Extract the [X, Y] coordinate from the center of the cell holding the provided text.  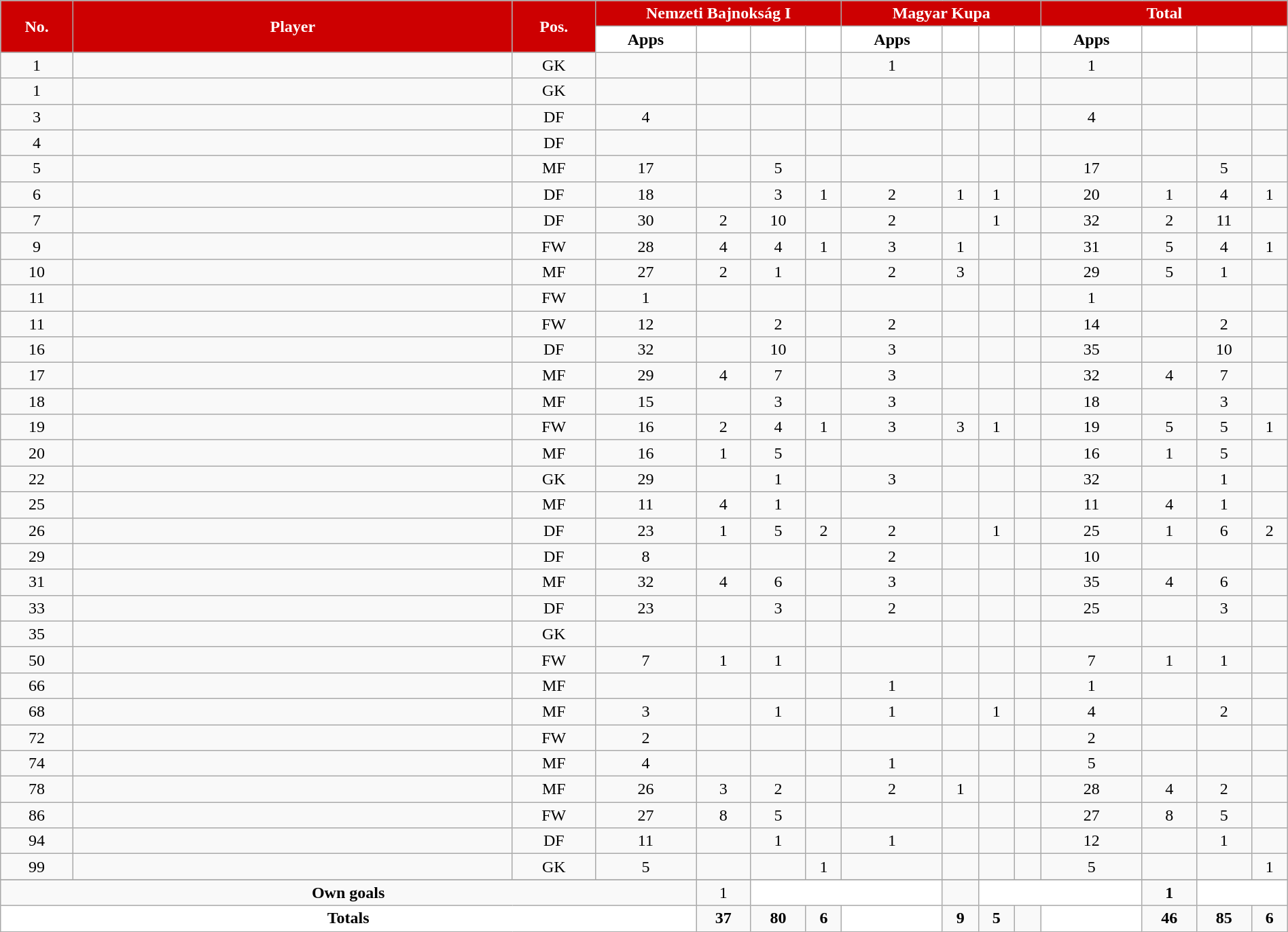
80 [779, 918]
Totals [348, 918]
33 [37, 608]
74 [37, 764]
72 [37, 737]
66 [37, 685]
Magyar Kupa [942, 14]
No. [37, 26]
99 [37, 867]
94 [37, 841]
Total [1164, 14]
Pos. [554, 26]
86 [37, 815]
46 [1170, 918]
50 [37, 660]
Player [293, 26]
Own goals [348, 893]
22 [37, 479]
14 [1092, 324]
37 [724, 918]
85 [1224, 918]
Nemzeti Bajnokság I [719, 14]
68 [37, 711]
30 [645, 220]
15 [645, 401]
78 [37, 789]
